For the text-containing cell, return its midpoint in (x, y) coordinate format. 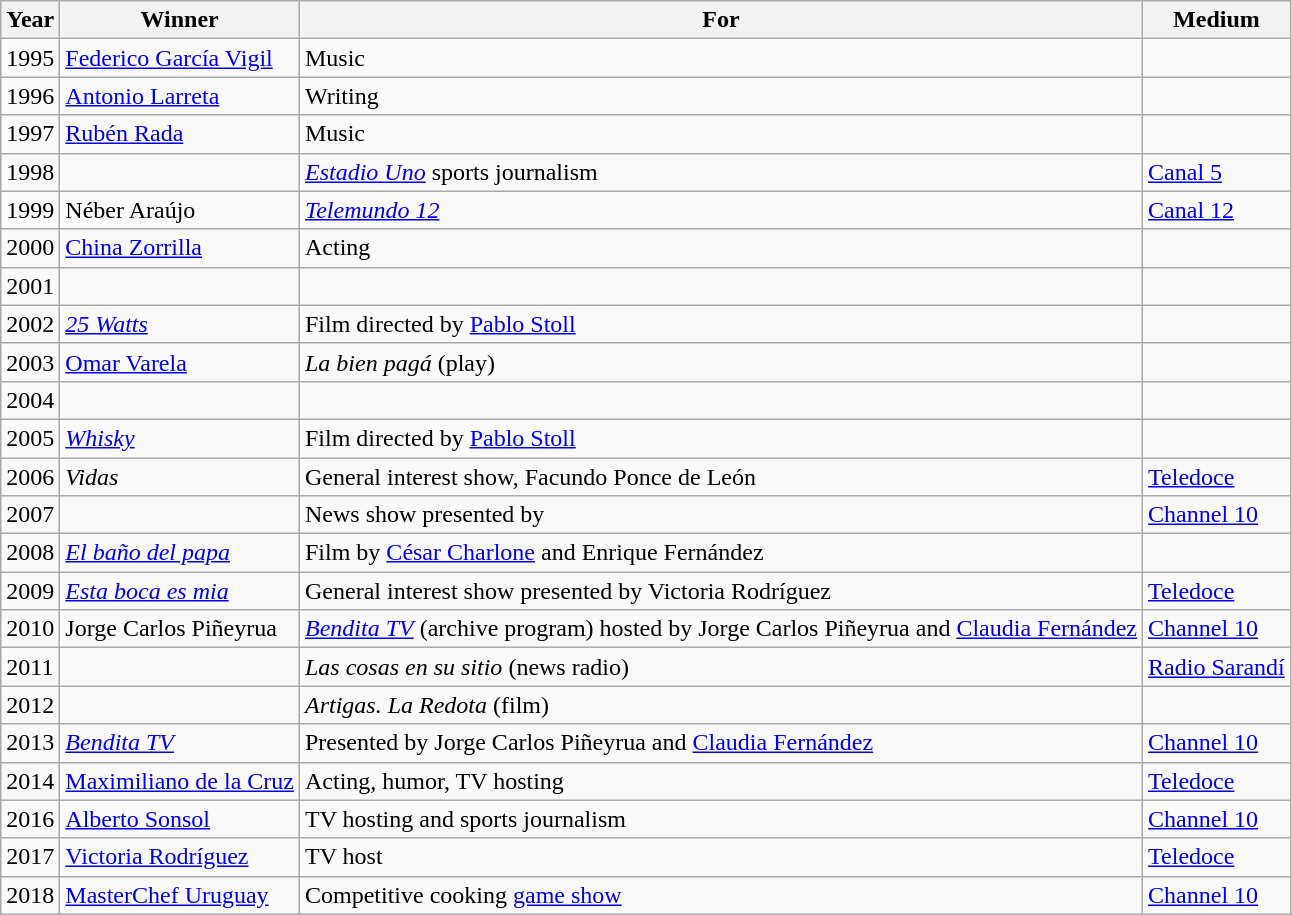
Alberto Sonsol (180, 819)
Antonio Larreta (180, 96)
La bien pagá (play) (720, 362)
General interest show, Facundo Ponce de León (720, 477)
Estadio Uno sports journalism (720, 172)
General interest show presented by Victoria Rodríguez (720, 591)
Writing (720, 96)
Vidas (180, 477)
2013 (30, 743)
1996 (30, 96)
2010 (30, 629)
2018 (30, 895)
El baño del papa (180, 553)
Presented by Jorge Carlos Piñeyrua and Claudia Fernández (720, 743)
Acting, humor, TV hosting (720, 781)
2005 (30, 438)
2006 (30, 477)
Acting (720, 248)
China Zorrilla (180, 248)
1998 (30, 172)
2002 (30, 324)
Competitive cooking game show (720, 895)
2011 (30, 667)
For (720, 20)
25 Watts (180, 324)
1999 (30, 210)
Las cosas en su sitio (news radio) (720, 667)
2017 (30, 857)
Winner (180, 20)
1995 (30, 58)
2003 (30, 362)
Canal 5 (1217, 172)
Rubén Rada (180, 134)
Esta boca es mia (180, 591)
Jorge Carlos Piñeyrua (180, 629)
Victoria Rodríguez (180, 857)
2014 (30, 781)
Bendita TV (archive program) hosted by Jorge Carlos Piñeyrua and Claudia Fernández (720, 629)
Whisky (180, 438)
2008 (30, 553)
Year (30, 20)
2016 (30, 819)
TV host (720, 857)
Canal 12 (1217, 210)
2009 (30, 591)
Omar Varela (180, 362)
2000 (30, 248)
1997 (30, 134)
Bendita TV (180, 743)
Federico García Vigil (180, 58)
Film by César Charlone and Enrique Fernández (720, 553)
Maximiliano de la Cruz (180, 781)
Néber Araújo (180, 210)
2001 (30, 286)
2012 (30, 705)
News show presented by (720, 515)
Artigas. La Redota (film) (720, 705)
Radio Sarandí (1217, 667)
Medium (1217, 20)
Telemundo 12 (720, 210)
TV hosting and sports journalism (720, 819)
2004 (30, 400)
2007 (30, 515)
MasterChef Uruguay (180, 895)
